Identify which cell holds the provided text, then report its (X, Y) central coordinate. 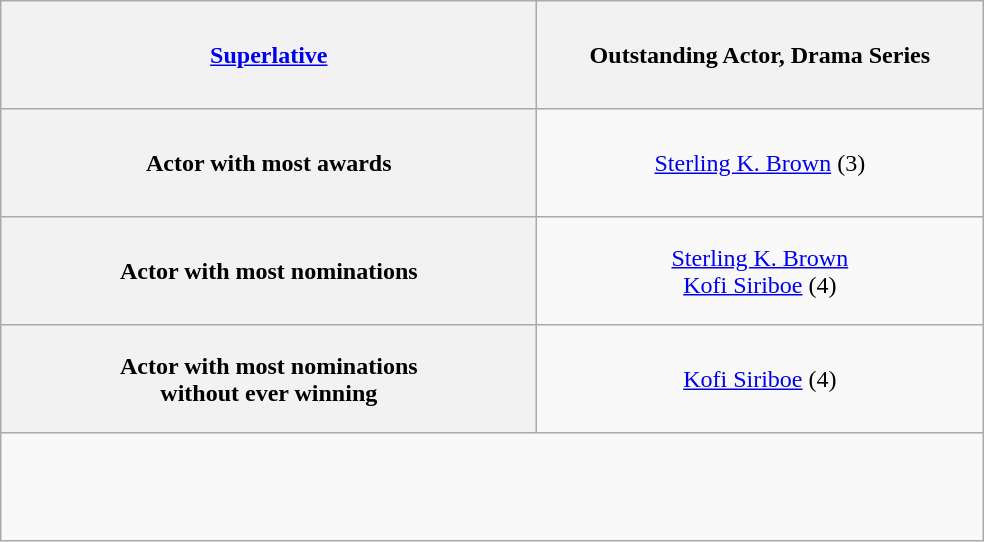
Sterling K. BrownKofi Siriboe (4) (760, 271)
Kofi Siriboe (4) (760, 379)
Actor with most nominations (269, 271)
Outstanding Actor, Drama Series (760, 55)
Actor with most awards (269, 163)
Sterling K. Brown (3) (760, 163)
Superlative (269, 55)
Actor with most nominations without ever winning (269, 379)
